Pinpoint the cell where the given text exists, returning its (x, y) midpoint coordinate. 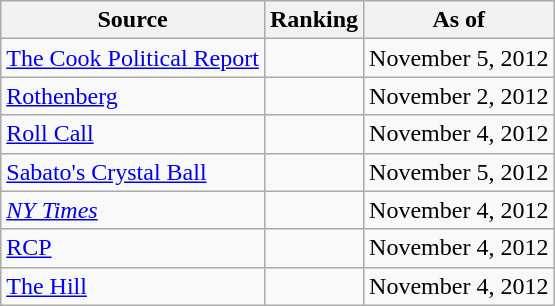
The Hill (133, 286)
Ranking (314, 20)
Rothenberg (133, 96)
Sabato's Crystal Ball (133, 172)
November 2, 2012 (459, 96)
Roll Call (133, 134)
NY Times (133, 210)
RCP (133, 248)
As of (459, 20)
Source (133, 20)
The Cook Political Report (133, 58)
